Search for the cell housing the specified text and yield its [X, Y] center coordinate. 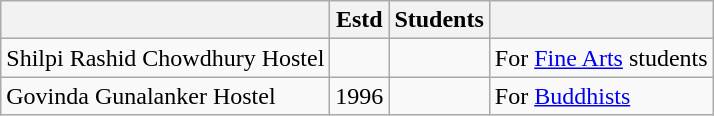
For Fine Arts students [601, 58]
Students [439, 20]
1996 [360, 96]
Govinda Gunalanker Hostel [166, 96]
For Buddhists [601, 96]
Estd [360, 20]
Shilpi Rashid Chowdhury Hostel [166, 58]
